Identify which cell holds the provided text, then report its [x, y] central coordinate. 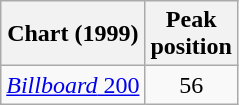
Chart (1999) [73, 34]
Peakposition [191, 34]
Billboard 200 [73, 85]
56 [191, 85]
